Provide the (x, y) coordinate of the cell's center where the given text is located.  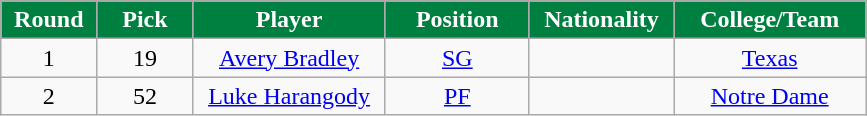
Notre Dame (770, 96)
Texas (770, 58)
SG (457, 58)
Luke Harangody (289, 96)
Position (457, 20)
Player (289, 20)
19 (145, 58)
2 (49, 96)
Nationality (601, 20)
College/Team (770, 20)
PF (457, 96)
Avery Bradley (289, 58)
1 (49, 58)
Pick (145, 20)
52 (145, 96)
Round (49, 20)
